Return [x, y] of the center of cell containing provided text 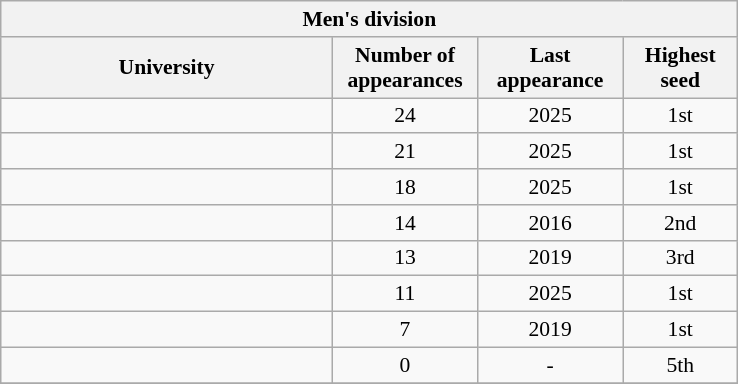
14 [404, 223]
University [167, 68]
13 [404, 258]
11 [404, 294]
5th [680, 365]
- [550, 365]
Number ofappearances [404, 68]
2nd [680, 223]
3rd [680, 258]
7 [404, 330]
21 [404, 152]
18 [404, 187]
Lastappearance [550, 68]
24 [404, 116]
Men's division [370, 19]
Highestseed [680, 68]
0 [404, 365]
2016 [550, 223]
